Pinpoint the cell where the given text exists, returning its (x, y) midpoint coordinate. 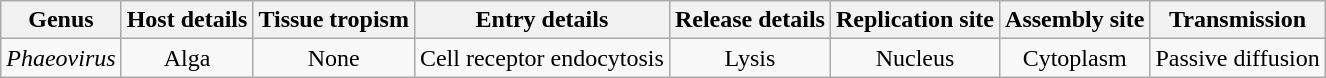
Genus (61, 20)
Tissue tropism (334, 20)
None (334, 58)
Alga (187, 58)
Passive diffusion (1238, 58)
Cytoplasm (1075, 58)
Transmission (1238, 20)
Nucleus (914, 58)
Host details (187, 20)
Assembly site (1075, 20)
Lysis (750, 58)
Phaeovirus (61, 58)
Entry details (542, 20)
Release details (750, 20)
Cell receptor endocytosis (542, 58)
Replication site (914, 20)
